Determine the (x, y) coordinate at the center of the cell enclosing the given text.  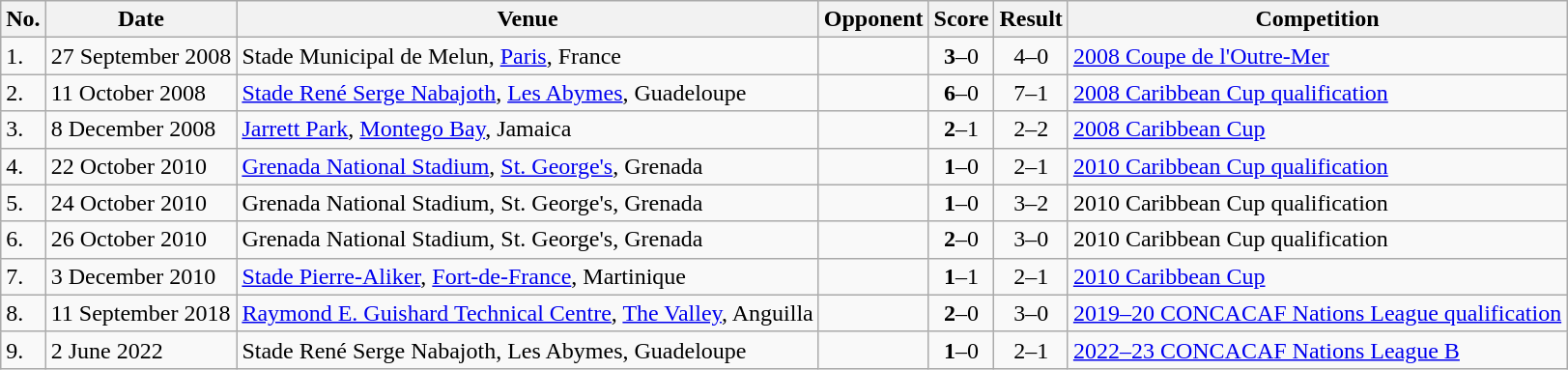
Opponent (873, 19)
3–2 (1031, 203)
2008 Caribbean Cup qualification (1317, 93)
2019–20 CONCACAF Nations League qualification (1317, 313)
2008 Caribbean Cup (1317, 129)
9. (23, 350)
Date (141, 19)
6–0 (961, 93)
No. (23, 19)
11 October 2008 (141, 93)
5. (23, 203)
Result (1031, 19)
22 October 2010 (141, 166)
8. (23, 313)
11 September 2018 (141, 313)
4. (23, 166)
24 October 2010 (141, 203)
1. (23, 56)
Competition (1317, 19)
6. (23, 240)
Score (961, 19)
2 June 2022 (141, 350)
4–0 (1031, 56)
27 September 2008 (141, 56)
2008 Coupe de l'Outre-Mer (1317, 56)
Venue (527, 19)
8 December 2008 (141, 129)
7. (23, 276)
2–2 (1031, 129)
26 October 2010 (141, 240)
1–1 (961, 276)
Jarrett Park, Montego Bay, Jamaica (527, 129)
Raymond E. Guishard Technical Centre, The Valley, Anguilla (527, 313)
2022–23 CONCACAF Nations League B (1317, 350)
7–1 (1031, 93)
Stade Municipal de Melun, Paris, France (527, 56)
3. (23, 129)
2010 Caribbean Cup (1317, 276)
2. (23, 93)
3 December 2010 (141, 276)
Stade Pierre-Aliker, Fort-de-France, Martinique (527, 276)
